Search for the cell housing the specified text and yield its (X, Y) center coordinate. 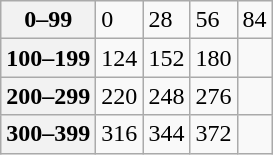
316 (120, 134)
276 (214, 96)
248 (166, 96)
200–299 (48, 96)
100–199 (48, 58)
372 (214, 134)
0–99 (48, 20)
124 (120, 58)
0 (120, 20)
152 (166, 58)
28 (166, 20)
180 (214, 58)
56 (214, 20)
300–399 (48, 134)
220 (120, 96)
344 (166, 134)
84 (254, 20)
